Find where the given text appears and provide that cell's center as [x, y] coordinate. 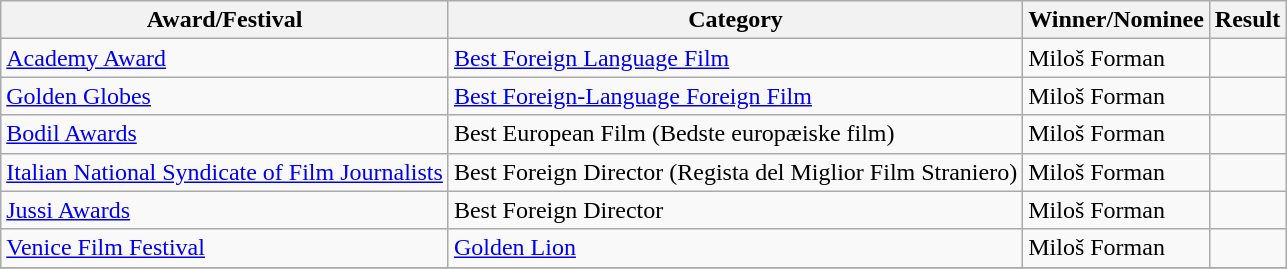
Award/Festival [225, 20]
Result [1247, 20]
Best Foreign Director (Regista del Miglior Film Straniero) [735, 172]
Bodil Awards [225, 134]
Best Foreign Director [735, 210]
Best Foreign Language Film [735, 58]
Best European Film (Bedste europæiske film) [735, 134]
Winner/Nominee [1116, 20]
Golden Lion [735, 248]
Best Foreign-Language Foreign Film [735, 96]
Jussi Awards [225, 210]
Academy Award [225, 58]
Golden Globes [225, 96]
Venice Film Festival [225, 248]
Italian National Syndicate of Film Journalists [225, 172]
Category [735, 20]
